Locate the cell with the specified text and output its (X, Y) center coordinate. 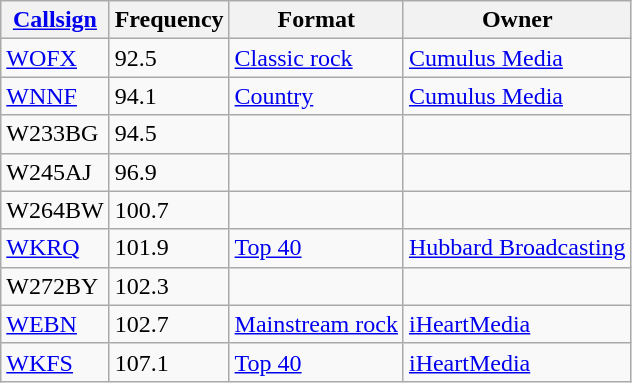
100.7 (169, 210)
101.9 (169, 248)
Mainstream rock (316, 324)
Format (316, 20)
Country (316, 96)
102.7 (169, 324)
Owner (517, 20)
W264BW (55, 210)
Frequency (169, 20)
92.5 (169, 58)
96.9 (169, 172)
WOFX (55, 58)
WKFS (55, 362)
94.1 (169, 96)
W245AJ (55, 172)
WNNF (55, 96)
W233BG (55, 134)
WEBN (55, 324)
W272BY (55, 286)
94.5 (169, 134)
102.3 (169, 286)
107.1 (169, 362)
WKRQ (55, 248)
Callsign (55, 20)
Classic rock (316, 58)
Hubbard Broadcasting (517, 248)
